Pinpoint the cell where the given text exists, returning its (X, Y) midpoint coordinate. 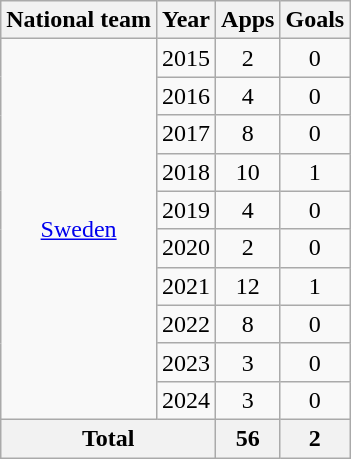
Sweden (79, 230)
2022 (186, 324)
Apps (248, 20)
2019 (186, 210)
Year (186, 20)
2015 (186, 58)
56 (248, 438)
10 (248, 172)
2024 (186, 400)
2017 (186, 134)
2016 (186, 96)
2021 (186, 286)
2020 (186, 248)
National team (79, 20)
Goals (315, 20)
2018 (186, 172)
12 (248, 286)
Total (108, 438)
2023 (186, 362)
